Output the (X, Y) coordinate of the center of the cell containing the given text.  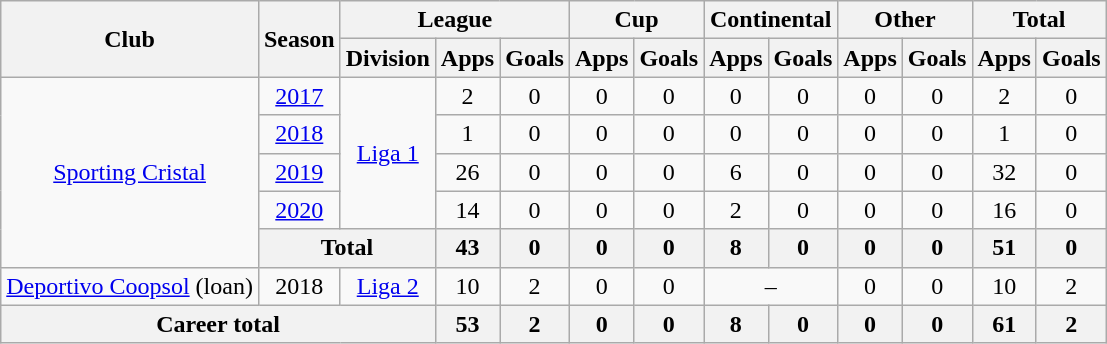
2017 (299, 96)
Other (905, 20)
Division (388, 58)
League (454, 20)
6 (736, 172)
Cup (636, 20)
Deportivo Coopsol (loan) (130, 286)
26 (467, 172)
Club (130, 39)
61 (1004, 324)
53 (467, 324)
Liga 1 (388, 153)
Sporting Cristal (130, 172)
43 (467, 248)
16 (1004, 210)
51 (1004, 248)
2019 (299, 172)
Season (299, 39)
14 (467, 210)
32 (1004, 172)
Career total (218, 324)
– (771, 286)
Continental (771, 20)
2020 (299, 210)
Liga 2 (388, 286)
